Detect which cell encompasses the target text, then output its (x, y) center coordinate. 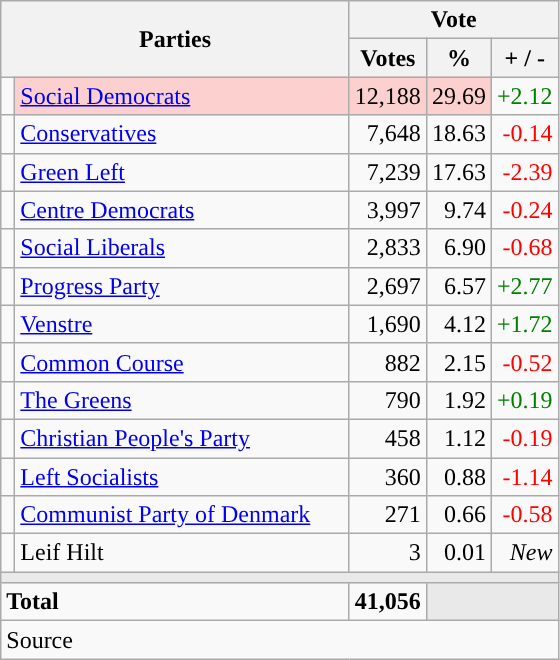
Social Democrats (182, 96)
Source (280, 640)
4.12 (458, 324)
% (458, 58)
41,056 (388, 602)
-0.14 (524, 134)
Parties (176, 39)
2,697 (388, 286)
0.88 (458, 477)
0.66 (458, 515)
6.57 (458, 286)
3 (388, 553)
7,239 (388, 172)
-2.39 (524, 172)
Common Course (182, 362)
The Greens (182, 400)
7,648 (388, 134)
+2.77 (524, 286)
Votes (388, 58)
-0.52 (524, 362)
458 (388, 438)
-0.24 (524, 210)
+0.19 (524, 400)
360 (388, 477)
6.90 (458, 248)
Progress Party (182, 286)
Centre Democrats (182, 210)
29.69 (458, 96)
New (524, 553)
-0.68 (524, 248)
Communist Party of Denmark (182, 515)
Christian People's Party (182, 438)
Venstre (182, 324)
0.01 (458, 553)
1,690 (388, 324)
Total (176, 602)
-0.58 (524, 515)
-0.19 (524, 438)
1.92 (458, 400)
17.63 (458, 172)
2,833 (388, 248)
790 (388, 400)
+2.12 (524, 96)
1.12 (458, 438)
2.15 (458, 362)
3,997 (388, 210)
+ / - (524, 58)
+1.72 (524, 324)
12,188 (388, 96)
-1.14 (524, 477)
Social Liberals (182, 248)
Left Socialists (182, 477)
18.63 (458, 134)
882 (388, 362)
Green Left (182, 172)
Conservatives (182, 134)
Leif Hilt (182, 553)
9.74 (458, 210)
271 (388, 515)
Vote (454, 20)
